Find where the given text appears and provide that cell's center as (x, y) coordinate. 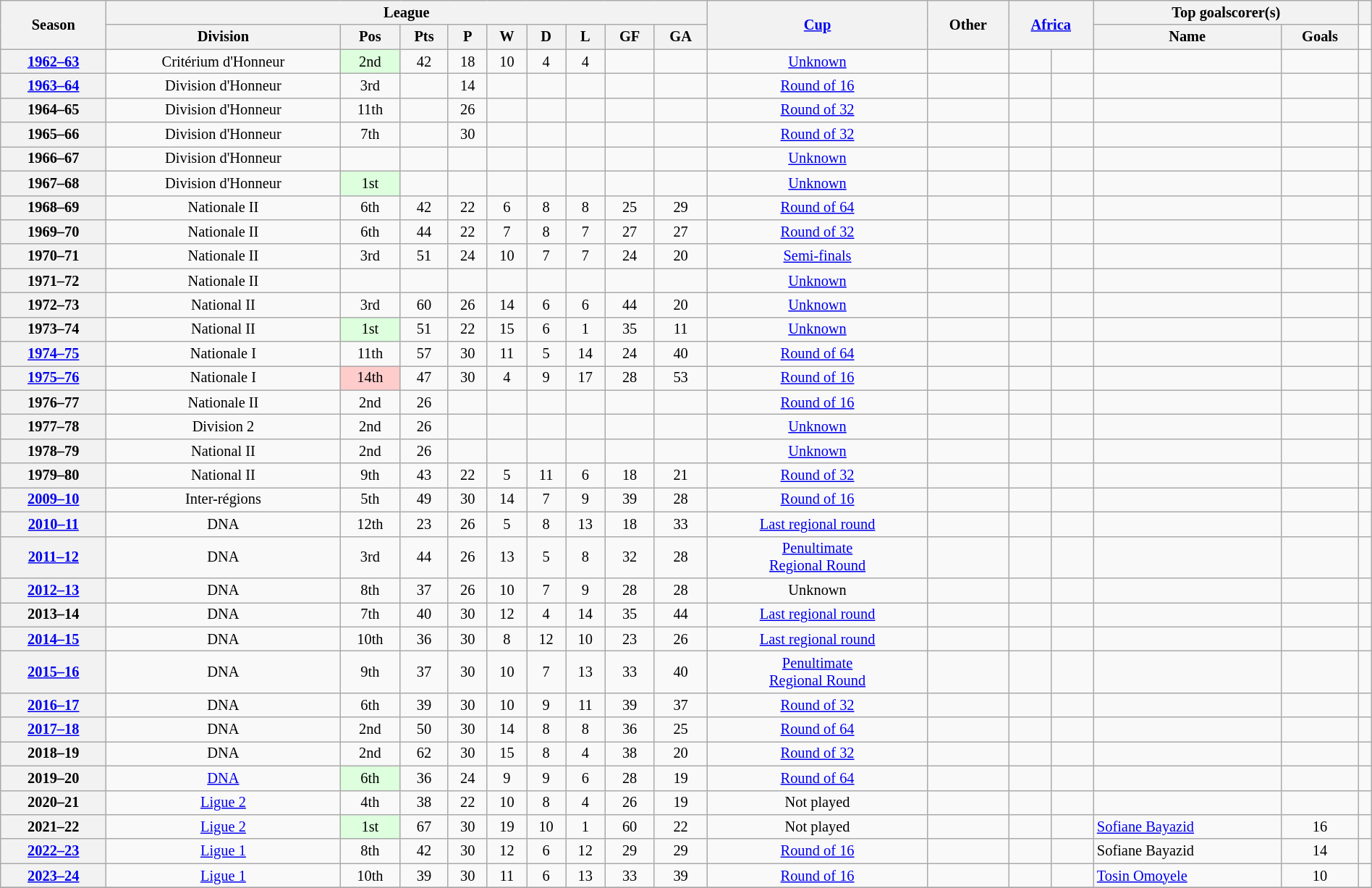
Inter-régions (223, 499)
Tosin Omoyele (1187, 876)
1972–73 (54, 305)
2017–18 (54, 730)
1968–69 (54, 208)
2011–12 (54, 557)
Semi-finals (818, 256)
50 (424, 730)
Pts (424, 37)
1962–63 (54, 62)
1973–74 (54, 329)
1971–72 (54, 281)
17 (585, 378)
Goals (1320, 37)
2022–23 (54, 851)
1975–76 (54, 378)
Other (968, 25)
16 (1320, 826)
2023–24 (54, 876)
4th (370, 803)
1966–67 (54, 158)
1976–77 (54, 402)
49 (424, 499)
1970–71 (54, 256)
1978–79 (54, 451)
GF (630, 37)
2012–13 (54, 590)
GA (680, 37)
2015–16 (54, 672)
2014–15 (54, 639)
62 (424, 753)
Name (1187, 37)
Pos (370, 37)
21 (680, 475)
1967–68 (54, 183)
1965–66 (54, 135)
2016–17 (54, 705)
67 (424, 826)
1974–75 (54, 354)
2021–22 (54, 826)
L (585, 37)
2013–14 (54, 614)
Critérium d'Honneur (223, 62)
Cup (818, 25)
12th (370, 524)
Division 2 (223, 426)
1979–80 (54, 475)
32 (630, 557)
1963–64 (54, 85)
2019–20 (54, 778)
1964–65 (54, 110)
2009–10 (54, 499)
Top goalscorer(s) (1226, 12)
Africa (1051, 25)
D (546, 37)
1969–70 (54, 232)
2020–21 (54, 803)
League (407, 12)
2018–19 (54, 753)
Season (54, 25)
57 (424, 354)
53 (680, 378)
W (507, 37)
P (467, 37)
5th (370, 499)
43 (424, 475)
Division (223, 37)
2010–11 (54, 524)
47 (424, 378)
1977–78 (54, 426)
14th (370, 378)
